For the text-containing cell, return its midpoint in (X, Y) coordinate format. 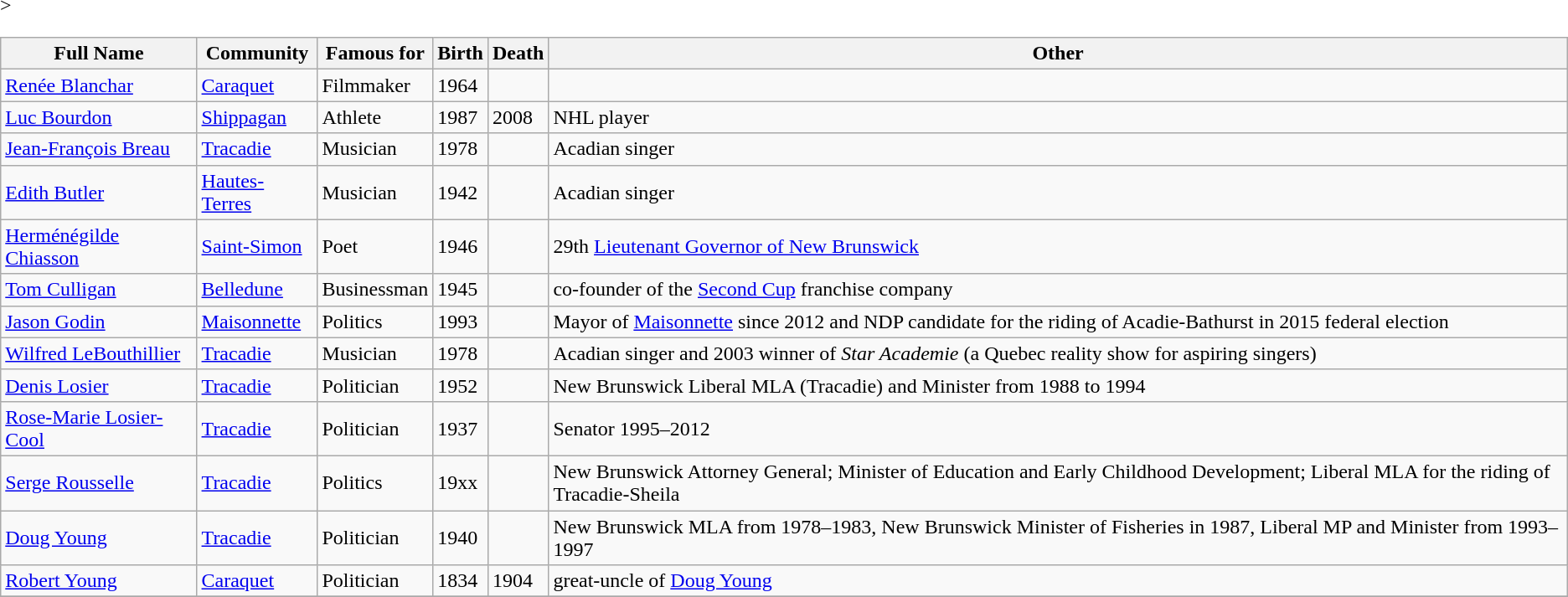
Jean-François Breau (99, 149)
Denis Losier (99, 385)
Birth (461, 54)
Full Name (99, 54)
19xx (461, 482)
Maisonnette (257, 322)
Renée Blanchar (99, 85)
1945 (461, 290)
Tom Culligan (99, 290)
NHL player (1058, 117)
1946 (461, 246)
Mayor of Maisonnette since 2012 and NDP candidate for the riding of Acadie-Bathurst in 2015 federal election (1058, 322)
1952 (461, 385)
1834 (461, 581)
1937 (461, 429)
Jason Godin (99, 322)
1904 (518, 581)
great-uncle of Doug Young (1058, 581)
New Brunswick MLA from 1978–1983, New Brunswick Minister of Fisheries in 1987, Liberal MP and Minister from 1993–1997 (1058, 538)
Famous for (375, 54)
1993 (461, 322)
1942 (461, 193)
Saint-Simon (257, 246)
1987 (461, 117)
Luc Bourdon (99, 117)
Businessman (375, 290)
1964 (461, 85)
Other (1058, 54)
2008 (518, 117)
Filmmaker (375, 85)
Serge Rousselle (99, 482)
Belledune (257, 290)
Athlete (375, 117)
Doug Young (99, 538)
Community (257, 54)
co-founder of the Second Cup franchise company (1058, 290)
29th Lieutenant Governor of New Brunswick (1058, 246)
Herménégilde Chiasson (99, 246)
New Brunswick Attorney General; Minister of Education and Early Childhood Development; Liberal MLA for the riding of Tracadie-Sheila (1058, 482)
New Brunswick Liberal MLA (Tracadie) and Minister from 1988 to 1994 (1058, 385)
Rose-Marie Losier-Cool (99, 429)
Senator 1995–2012 (1058, 429)
Robert Young (99, 581)
Shippagan (257, 117)
Edith Butler (99, 193)
1940 (461, 538)
Death (518, 54)
Acadian singer and 2003 winner of Star Academie (a Quebec reality show for aspiring singers) (1058, 353)
Hautes-Terres (257, 193)
Poet (375, 246)
Wilfred LeBouthillier (99, 353)
